Output the [x, y] coordinate of the center of the cell containing the given text.  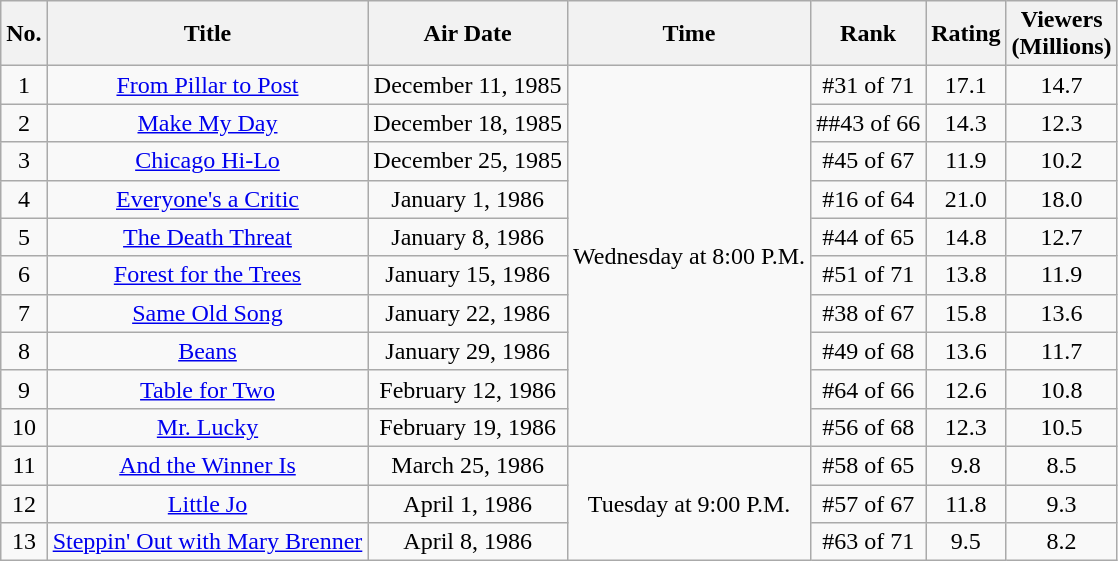
Make My Day [208, 123]
10.8 [1062, 389]
Beans [208, 351]
6 [24, 275]
13.8 [966, 275]
January 15, 1986 [468, 275]
January 1, 1986 [468, 199]
5 [24, 237]
Wednesday at 8:00 P.M. [688, 256]
February 19, 1986 [468, 427]
#51 of 71 [868, 275]
9.8 [966, 465]
8.2 [1062, 542]
8 [24, 351]
Table for Two [208, 389]
No. [24, 34]
11.8 [966, 503]
The Death Threat [208, 237]
#64 of 66 [868, 389]
January 29, 1986 [468, 351]
Mr. Lucky [208, 427]
Same Old Song [208, 313]
15.8 [966, 313]
#44 of 65 [868, 237]
Little Jo [208, 503]
12.7 [1062, 237]
February 12, 1986 [468, 389]
17.1 [966, 85]
4 [24, 199]
10.5 [1062, 427]
7 [24, 313]
From Pillar to Post [208, 85]
December 11, 1985 [468, 85]
9.5 [966, 542]
And the Winner Is [208, 465]
1 [24, 85]
#49 of 68 [868, 351]
13 [24, 542]
3 [24, 161]
Chicago Hi-Lo [208, 161]
#31 of 71 [868, 85]
#58 of 65 [868, 465]
#57 of 67 [868, 503]
Forest for the Trees [208, 275]
12.6 [966, 389]
March 25, 1986 [468, 465]
10.2 [1062, 161]
14.3 [966, 123]
21.0 [966, 199]
##43 of 66 [868, 123]
December 25, 1985 [468, 161]
April 8, 1986 [468, 542]
11 [24, 465]
January 8, 1986 [468, 237]
Air Date [468, 34]
Title [208, 34]
#45 of 67 [868, 161]
Rank [868, 34]
2 [24, 123]
#56 of 68 [868, 427]
14.8 [966, 237]
December 18, 1985 [468, 123]
Steppin' Out with Mary Brenner [208, 542]
11.7 [1062, 351]
#38 of 67 [868, 313]
8.5 [1062, 465]
9 [24, 389]
April 1, 1986 [468, 503]
18.0 [1062, 199]
Time [688, 34]
#16 of 64 [868, 199]
14.7 [1062, 85]
10 [24, 427]
Rating [966, 34]
#63 of 71 [868, 542]
Tuesday at 9:00 P.M. [688, 503]
Everyone's a Critic [208, 199]
9.3 [1062, 503]
Viewers (Millions) [1062, 34]
January 22, 1986 [468, 313]
12 [24, 503]
